Capture the cell that displays the provided text and extract its (X, Y) central coordinate. 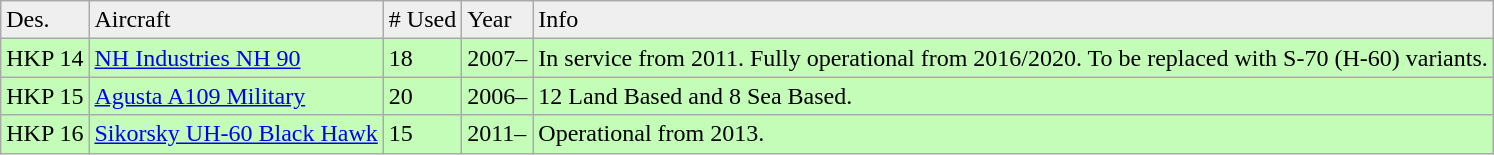
Sikorsky UH-60 Black Hawk (236, 134)
HKP 14 (45, 58)
# Used (422, 20)
Agusta A109 Military (236, 96)
2007– (498, 58)
2006– (498, 96)
18 (422, 58)
NH Industries NH 90 (236, 58)
Aircraft (236, 20)
Info (1013, 20)
HKP 15 (45, 96)
In service from 2011. Fully operational from 2016/2020. To be replaced with S-70 (H-60) variants. (1013, 58)
12 Land Based and 8 Sea Based. (1013, 96)
Year (498, 20)
Operational from 2013. (1013, 134)
2011– (498, 134)
20 (422, 96)
15 (422, 134)
HKP 16 (45, 134)
Des. (45, 20)
